Return the (x, y) coordinate for the center point of the cell that contains the specified text.  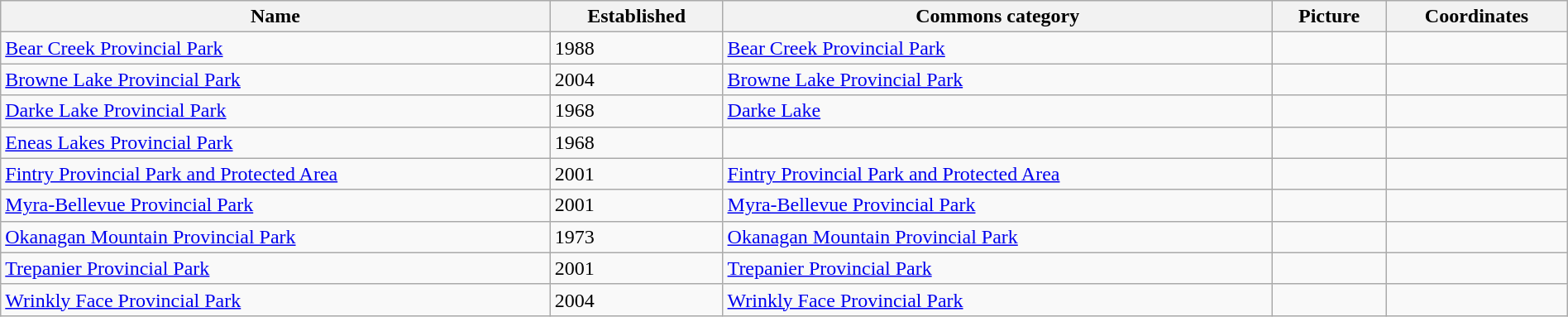
Picture (1330, 17)
Darke Lake Provincial Park (275, 111)
Eneas Lakes Provincial Park (275, 142)
1988 (637, 48)
1973 (637, 237)
Established (637, 17)
Darke Lake (997, 111)
Commons category (997, 17)
Coordinates (1477, 17)
Name (275, 17)
